Scan for the cell matching the given text and deliver its [X, Y] coordinate at center. 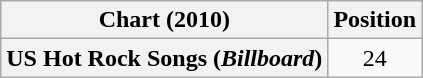
Position [375, 20]
US Hot Rock Songs (Billboard) [164, 58]
24 [375, 58]
Chart (2010) [164, 20]
